From the cell containing the given text, extract its center point as (X, Y) coordinate. 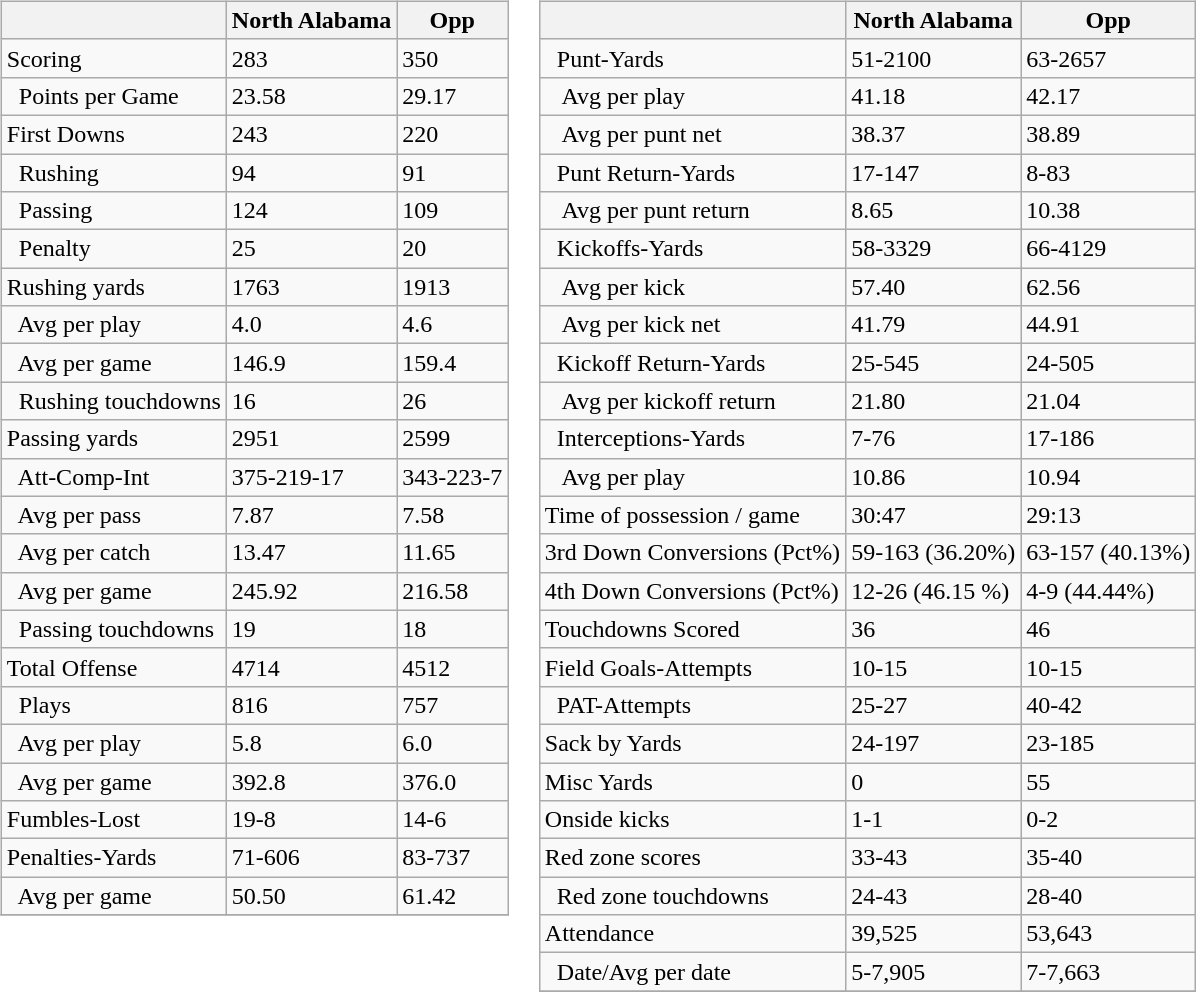
4714 (311, 667)
Fumbles-Lost (114, 820)
23.58 (311, 96)
35-40 (1108, 858)
Total Offense (114, 667)
10.86 (934, 477)
10.94 (1108, 477)
19 (311, 629)
41.18 (934, 96)
2951 (311, 439)
23-185 (1108, 743)
Avg per kick (692, 287)
66-4129 (1108, 249)
29:13 (1108, 515)
Points per Game (114, 96)
29.17 (452, 96)
Scoring (114, 58)
Field Goals-Attempts (692, 667)
42.17 (1108, 96)
Penalty (114, 249)
83-737 (452, 858)
Att-Comp-Int (114, 477)
Red zone scores (692, 858)
Onside kicks (692, 820)
33-43 (934, 858)
21.04 (1108, 401)
0-2 (1108, 820)
Date/Avg per date (692, 972)
17-186 (1108, 439)
343-223-7 (452, 477)
816 (311, 705)
30:47 (934, 515)
36 (934, 629)
376.0 (452, 781)
51-2100 (934, 58)
25-545 (934, 363)
91 (452, 173)
24-197 (934, 743)
Passing yards (114, 439)
Touchdowns Scored (692, 629)
40-42 (1108, 705)
392.8 (311, 781)
13.47 (311, 553)
18 (452, 629)
7-7,663 (1108, 972)
14-6 (452, 820)
Plays (114, 705)
146.9 (311, 363)
216.58 (452, 591)
245.92 (311, 591)
10.38 (1108, 211)
50.50 (311, 896)
38.89 (1108, 134)
7.87 (311, 515)
17-147 (934, 173)
Avg per pass (114, 515)
94 (311, 173)
283 (311, 58)
7.58 (452, 515)
46 (1108, 629)
24-43 (934, 896)
24-505 (1108, 363)
Passing touchdowns (114, 629)
63-2657 (1108, 58)
71-606 (311, 858)
243 (311, 134)
6.0 (452, 743)
Passing (114, 211)
Sack by Yards (692, 743)
220 (452, 134)
4.6 (452, 325)
PAT-Attempts (692, 705)
Punt Return-Yards (692, 173)
20 (452, 249)
55 (1108, 781)
Penalties-Yards (114, 858)
159.4 (452, 363)
375-219-17 (311, 477)
3rd Down Conversions (Pct%) (692, 553)
Kickoff Return-Yards (692, 363)
757 (452, 705)
5.8 (311, 743)
61.42 (452, 896)
5-7,905 (934, 972)
124 (311, 211)
Rushing (114, 173)
38.37 (934, 134)
Rushing touchdowns (114, 401)
Attendance (692, 934)
53,643 (1108, 934)
8-83 (1108, 173)
Time of possession / game (692, 515)
Red zone touchdowns (692, 896)
63-157 (40.13%) (1108, 553)
Avg per kick net (692, 325)
Avg per punt return (692, 211)
Misc Yards (692, 781)
11.65 (452, 553)
25 (311, 249)
7-76 (934, 439)
57.40 (934, 287)
41.79 (934, 325)
First Downs (114, 134)
12-26 (46.15 %) (934, 591)
4512 (452, 667)
Interceptions-Yards (692, 439)
25-27 (934, 705)
Kickoffs-Yards (692, 249)
0 (934, 781)
Rushing yards (114, 287)
19-8 (311, 820)
Avg per catch (114, 553)
21.80 (934, 401)
Punt-Yards (692, 58)
16 (311, 401)
8.65 (934, 211)
4-9 (44.44%) (1108, 591)
Avg per punt net (692, 134)
39,525 (934, 934)
28-40 (1108, 896)
44.91 (1108, 325)
109 (452, 211)
59-163 (36.20%) (934, 553)
1913 (452, 287)
4th Down Conversions (Pct%) (692, 591)
Avg per kickoff return (692, 401)
58-3329 (934, 249)
4.0 (311, 325)
26 (452, 401)
2599 (452, 439)
350 (452, 58)
62.56 (1108, 287)
1763 (311, 287)
1-1 (934, 820)
